Return the [X, Y] coordinate for the center point of the cell that contains the specified text.  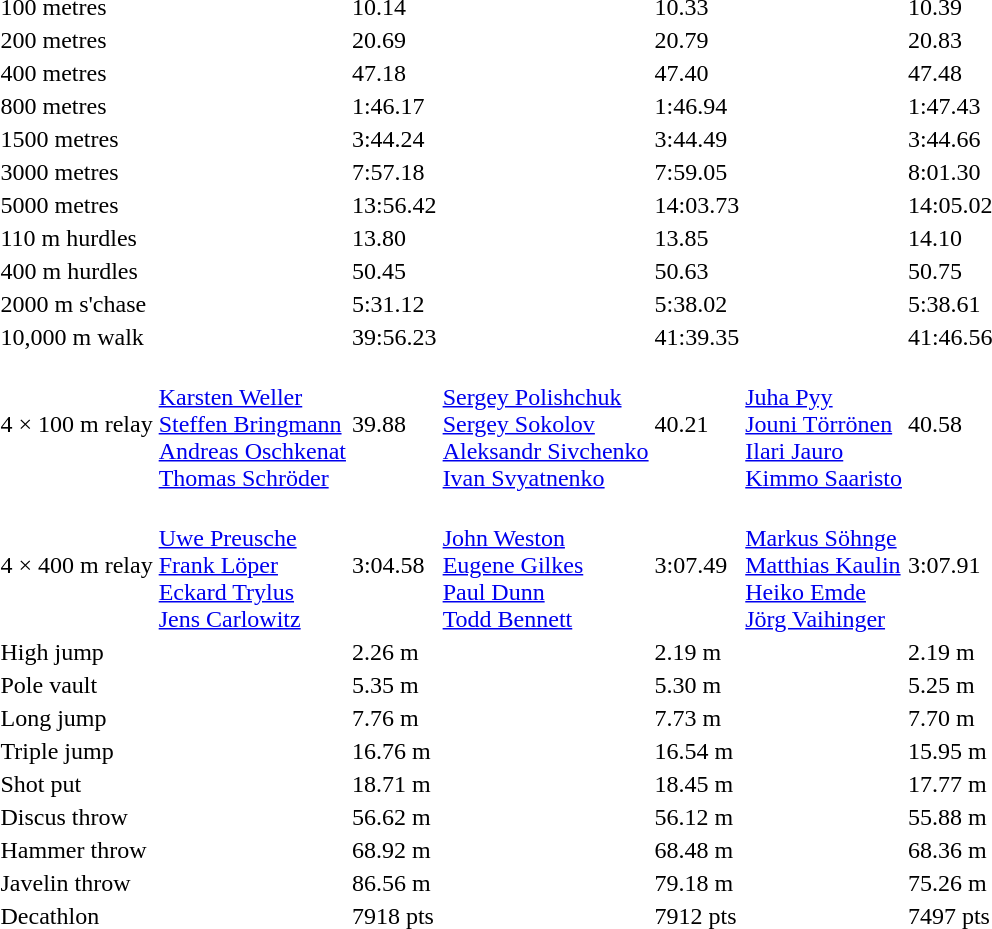
20.79 [697, 40]
3:04.58 [394, 565]
5:38.02 [697, 304]
56.12 m [697, 817]
47.18 [394, 73]
16.76 m [394, 751]
1:46.94 [697, 106]
18.45 m [697, 784]
John WestonEugene GilkesPaul DunnTodd Bennett [546, 565]
Sergey PolishchukSergey SokolovAleksandr SivchenkoIvan Svyatnenko [546, 424]
68.48 m [697, 850]
Markus SöhngeMatthias KaulinHeiko EmdeJörg Vaihinger [824, 565]
68.92 m [394, 850]
7.73 m [697, 718]
5.30 m [697, 685]
79.18 m [697, 883]
50.63 [697, 271]
1:46.17 [394, 106]
41:39.35 [697, 337]
5:31.12 [394, 304]
18.71 m [394, 784]
50.45 [394, 271]
7:59.05 [697, 172]
47.40 [697, 73]
14:03.73 [697, 205]
7.76 m [394, 718]
2.26 m [394, 652]
40.21 [697, 424]
5.35 m [394, 685]
3:44.24 [394, 139]
7:57.18 [394, 172]
13:56.42 [394, 205]
39:56.23 [394, 337]
3:44.49 [697, 139]
16.54 m [697, 751]
Uwe PreuscheFrank LöperEckard TrylusJens Carlowitz [252, 565]
86.56 m [394, 883]
Karsten WellerSteffen BringmannAndreas OschkenatThomas Schröder [252, 424]
Juha PyyJouni TörrönenIlari JauroKimmo Saaristo [824, 424]
13.80 [394, 238]
3:07.49 [697, 565]
39.88 [394, 424]
13.85 [697, 238]
2.19 m [697, 652]
56.62 m [394, 817]
20.69 [394, 40]
